Search for the cell housing the specified text and yield its (x, y) center coordinate. 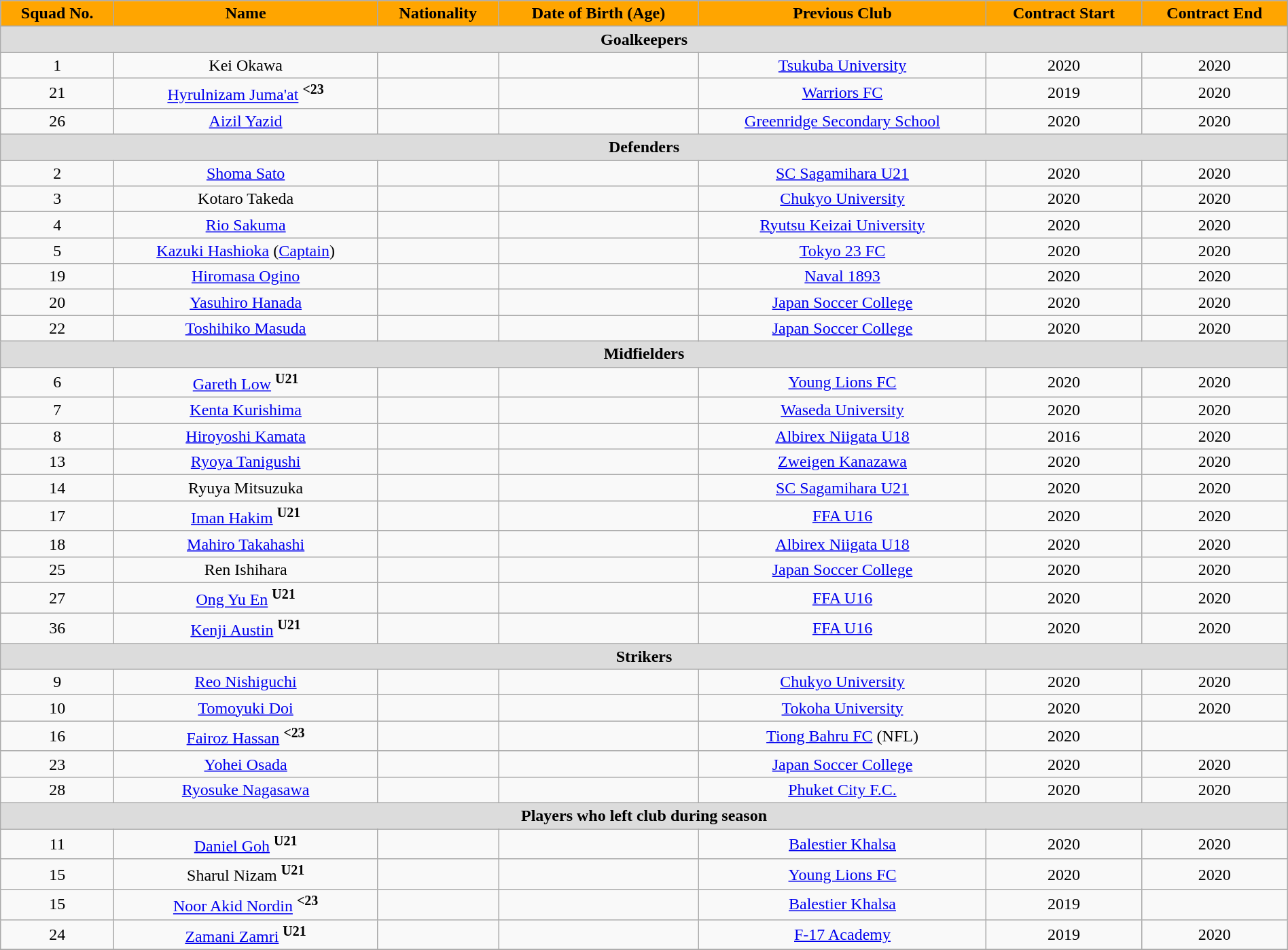
Reo Nishiguchi (246, 682)
Tokoha University (842, 708)
Midfielders (644, 354)
Contract Start (1064, 14)
19 (57, 277)
Tomoyuki Doi (246, 708)
Fairoz Hassan <23 (246, 737)
26 (57, 121)
Gareth Low U21 (246, 382)
Kenji Austin U21 (246, 628)
Hiroyoshi Kamata (246, 436)
Kenta Kurishima (246, 410)
Hyrulnizam Juma'at <23 (246, 94)
Hiromasa Ogino (246, 277)
4 (57, 225)
2 (57, 173)
Ryosuke Nagasawa (246, 790)
Kei Okawa (246, 65)
1 (57, 65)
22 (57, 328)
Daniel Goh U21 (246, 844)
Shoma Sato (246, 173)
F-17 Academy (842, 935)
9 (57, 682)
10 (57, 708)
Tsukuba University (842, 65)
Goalkeepers (644, 39)
3 (57, 199)
Zweigen Kanazawa (842, 462)
24 (57, 935)
18 (57, 544)
Mahiro Takahashi (246, 544)
Ryutsu Keizai University (842, 225)
Ren Ishihara (246, 570)
16 (57, 737)
7 (57, 410)
Name (246, 14)
20 (57, 302)
14 (57, 488)
Players who left club during season (644, 816)
Waseda University (842, 410)
Phuket City F.C. (842, 790)
Iman Hakim U21 (246, 516)
Nationality (438, 14)
Aizil Yazid (246, 121)
Strikers (644, 656)
Defenders (644, 147)
21 (57, 94)
36 (57, 628)
6 (57, 382)
Toshihiko Masuda (246, 328)
17 (57, 516)
Yohei Osada (246, 764)
13 (57, 462)
Ong Yu En U21 (246, 598)
Tiong Bahru FC (NFL) (842, 737)
8 (57, 436)
Noor Akid Nordin <23 (246, 905)
25 (57, 570)
23 (57, 764)
28 (57, 790)
Ryoya Tanigushi (246, 462)
Naval 1893 (842, 277)
Sharul Nizam U21 (246, 874)
Ryuya Mitsuzuka (246, 488)
Previous Club (842, 14)
11 (57, 844)
Kotaro Takeda (246, 199)
Greenridge Secondary School (842, 121)
Warriors FC (842, 94)
Date of Birth (Age) (598, 14)
5 (57, 251)
Rio Sakuma (246, 225)
27 (57, 598)
2016 (1064, 436)
Tokyo 23 FC (842, 251)
Yasuhiro Hanada (246, 302)
Kazuki Hashioka (Captain) (246, 251)
Squad No. (57, 14)
Contract End (1215, 14)
Zamani Zamri U21 (246, 935)
